Capture the cell that displays the provided text and extract its [X, Y] central coordinate. 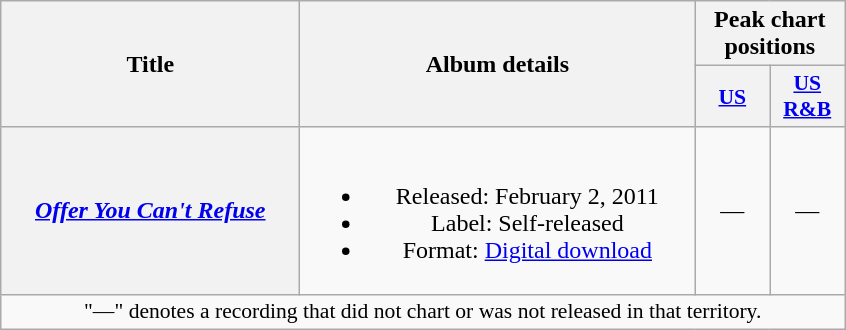
Peak chart positions [770, 34]
Album details [498, 64]
US R&B [808, 96]
US [732, 96]
"—" denotes a recording that did not chart or was not released in that territory. [423, 312]
Released: February 2, 2011Label: Self-releasedFormat: Digital download [498, 210]
Title [150, 64]
Offer You Can't Refuse [150, 210]
